Return the (x, y) coordinate for the center point of the cell that contains the specified text.  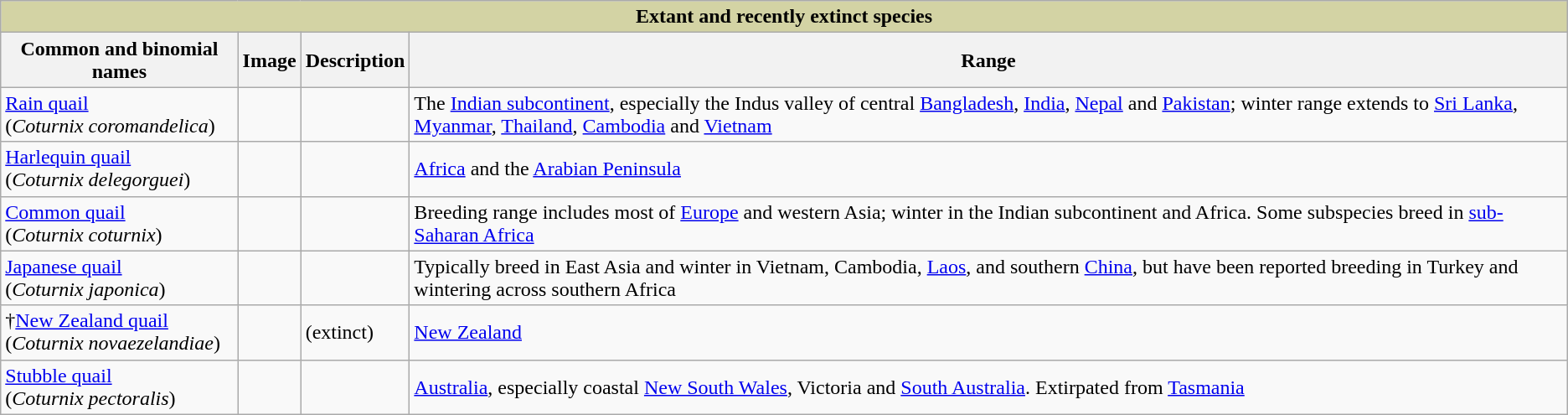
Breeding range includes most of Europe and western Asia; winter in the Indian subcontinent and Africa. Some subspecies breed in sub-Saharan Africa (988, 223)
(extinct) (355, 332)
Common and binomial names (119, 60)
Common quail(Coturnix coturnix) (119, 223)
Rain quail(Coturnix coromandelica) (119, 114)
Description (355, 60)
Africa and the Arabian Peninsula (988, 169)
Australia, especially coastal New South Wales, Victoria and South Australia. Extirpated from Tasmania (988, 387)
Image (270, 60)
Range (988, 60)
†New Zealand quail(Coturnix novaezelandiae) (119, 332)
Harlequin quail(Coturnix delegorguei) (119, 169)
New Zealand (988, 332)
Extant and recently extinct species (784, 17)
Japanese quail(Coturnix japonica) (119, 278)
Stubble quail(Coturnix pectoralis) (119, 387)
